For the text-containing cell, return its midpoint in [X, Y] coordinate format. 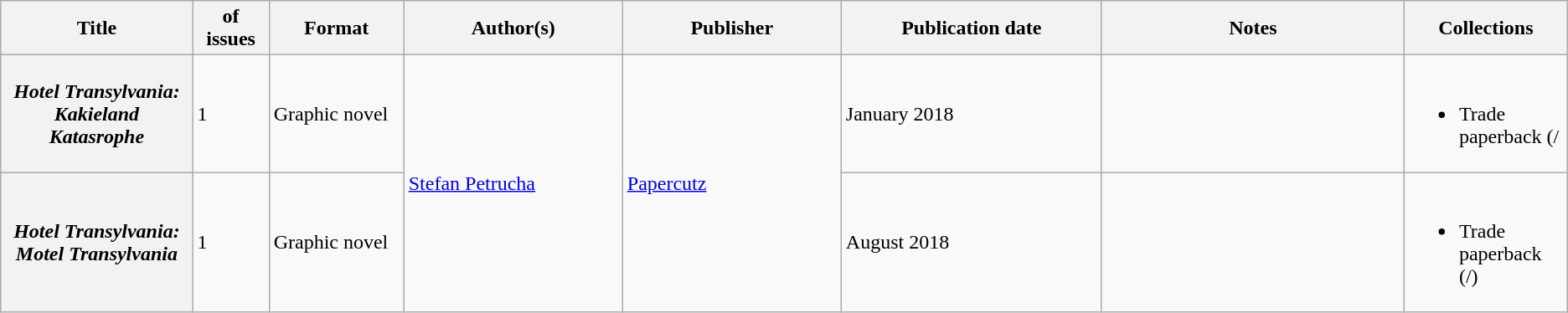
Trade paperback (/ [1486, 114]
Format [337, 28]
January 2018 [972, 114]
Stefan Petrucha [513, 184]
Author(s) [513, 28]
Publisher [732, 28]
August 2018 [972, 243]
Notes [1253, 28]
of issues [231, 28]
Trade paperback (/) [1486, 243]
Title [97, 28]
Hotel Transylvania: Kakieland Katasrophe [97, 114]
Hotel Transylvania: Motel Transylvania [97, 243]
Publication date [972, 28]
Collections [1486, 28]
Papercutz [732, 184]
